Return the (X, Y) coordinate for the center point of the cell that contains the specified text.  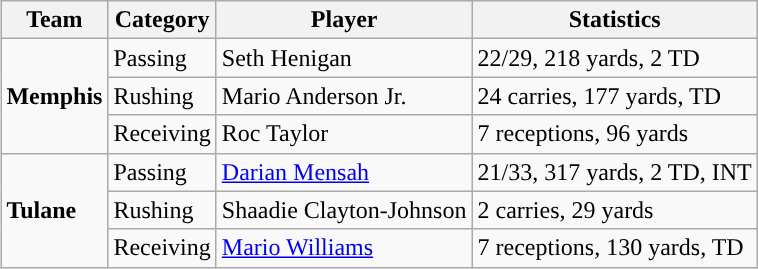
Statistics (614, 20)
2 carries, 29 yards (614, 210)
Memphis (54, 96)
Team (54, 20)
24 carries, 177 yards, TD (614, 96)
7 receptions, 130 yards, TD (614, 248)
Player (344, 20)
Category (162, 20)
Darian Mensah (344, 172)
21/33, 317 yards, 2 TD, INT (614, 172)
7 receptions, 96 yards (614, 134)
Roc Taylor (344, 134)
Tulane (54, 210)
Mario Williams (344, 248)
22/29, 218 yards, 2 TD (614, 58)
Seth Henigan (344, 58)
Mario Anderson Jr. (344, 96)
Shaadie Clayton-Johnson (344, 210)
